Identify which cell holds the provided text, then report its (X, Y) central coordinate. 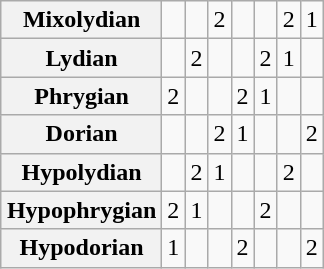
Dorian (81, 134)
Hypolydian (81, 172)
Lydian (81, 58)
Hypodorian (81, 248)
Mixolydian (81, 20)
Phrygian (81, 96)
Hypophrygian (81, 210)
